Capture the cell that displays the provided text and extract its (X, Y) central coordinate. 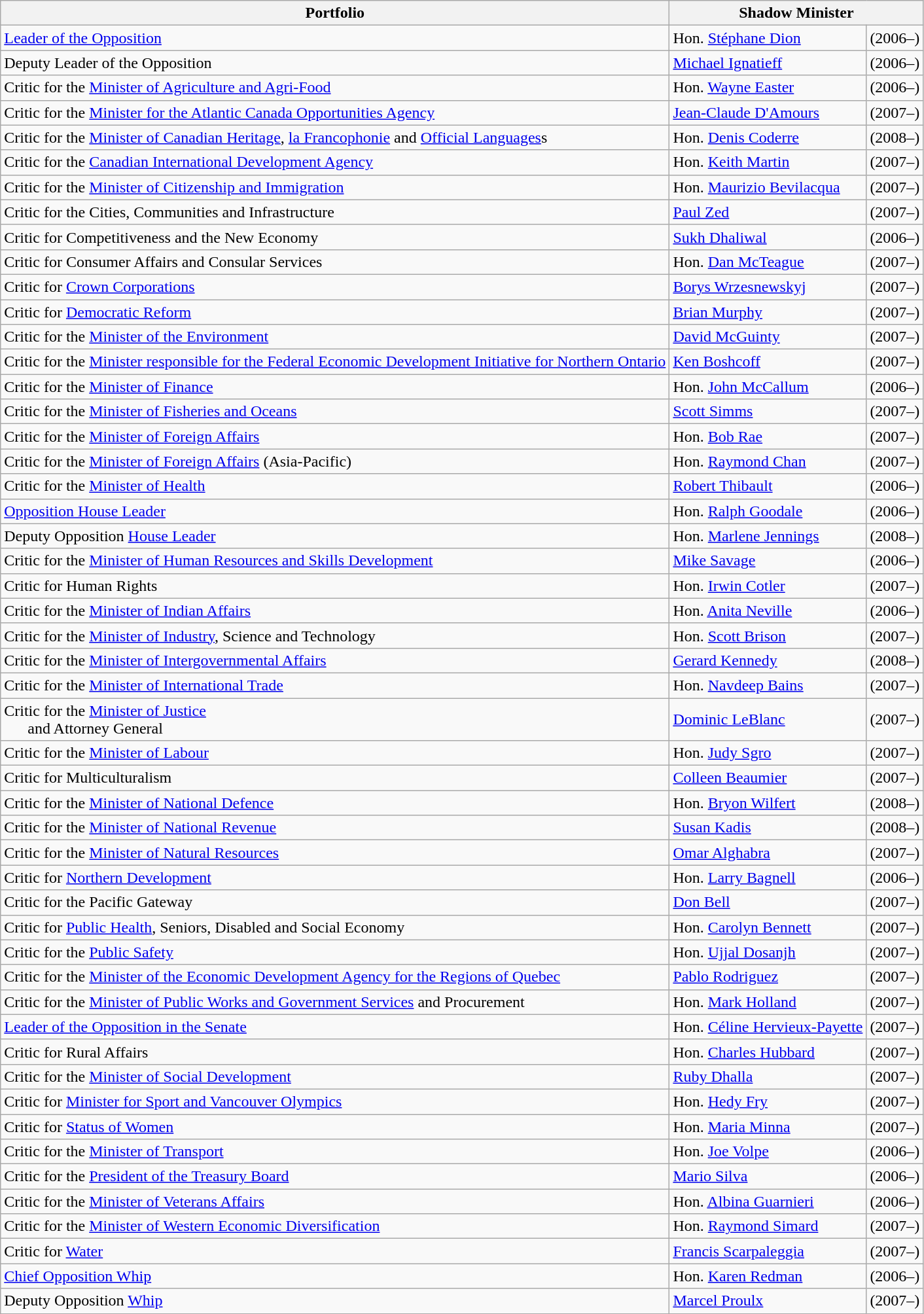
Sukh Dhaliwal (768, 237)
Critic for the Minister of Agriculture and Agri-Food (335, 88)
Mario Silva (768, 1177)
Michael Ignatieff (768, 63)
Susan Kadis (768, 828)
Critic for the Minister of Natural Resources (335, 853)
Hon. Ujjal Dosanjh (768, 952)
Omar Alghabra (768, 853)
Brian Murphy (768, 312)
Paul Zed (768, 212)
Hon. Scott Brison (768, 635)
Shadow Minister (796, 13)
David McGuinty (768, 337)
Hon. Judy Sgro (768, 753)
Hon. Céline Hervieux-Payette (768, 1027)
Dominic LeBlanc (768, 719)
Deputy Leader of the Opposition (335, 63)
Borys Wrzesnewskyj (768, 287)
Critic for the Minister of Industry, Science and Technology (335, 635)
Opposition House Leader (335, 511)
Critic for the Minister of Labour (335, 753)
Hon. Stéphane Dion (768, 38)
Hon. Dan McTeague (768, 262)
Critic for the Cities, Communities and Infrastructure (335, 212)
Hon. Bryon Wilfert (768, 803)
Critic for the Minister of Health (335, 486)
Hon. Raymond Chan (768, 461)
Critic for the Minister of Social Development (335, 1076)
Leader of the Opposition (335, 38)
Critic for the Minister of Public Works and Government Services and Procurement (335, 1002)
Jean-Claude D'Amours (768, 113)
Critic for Minister for Sport and Vancouver Olympics (335, 1101)
Hon. Wayne Easter (768, 88)
Marcel Proulx (768, 1301)
Critic for the Minister of Veterans Affairs (335, 1201)
Hon. Keith Martin (768, 162)
Chief Opposition Whip (335, 1276)
Hon. Maria Minna (768, 1126)
Hon. Karen Redman (768, 1276)
Hon. Hedy Fry (768, 1101)
Hon. Mark Holland (768, 1002)
Don Bell (768, 902)
Hon. Albina Guarnieri (768, 1201)
Critic for Crown Corporations (335, 287)
Critic for the Minister responsible for the Federal Economic Development Initiative for Northern Ontario (335, 362)
Deputy Opposition House Leader (335, 536)
Critic for Competitiveness and the New Economy (335, 237)
Hon. Charles Hubbard (768, 1052)
Hon. Anita Neville (768, 611)
Leader of the Opposition in the Senate (335, 1027)
Critic for the Minister of National Revenue (335, 828)
Critic for the Minister for the Atlantic Canada Opportunities Agency (335, 113)
Hon. Marlene Jennings (768, 536)
Hon. Bob Rae (768, 436)
Critic for the Public Safety (335, 952)
Hon. Denis Coderre (768, 137)
Critic for Multiculturalism (335, 778)
Hon. Carolyn Bennett (768, 927)
Critic for Northern Development (335, 878)
Critic for Human Rights (335, 586)
Critic for the Minister of Citizenship and Immigration (335, 187)
Critic for the Canadian International Development Agency (335, 162)
Critic for the Minister of National Defence (335, 803)
Hon. John McCallum (768, 387)
Critic for the Minister of Fisheries and Oceans (335, 412)
Hon. Joe Volpe (768, 1152)
Portfolio (335, 13)
Critic for the Minister of Foreign Affairs (335, 436)
Hon. Raymond Simard (768, 1226)
Gerard Kennedy (768, 660)
Robert Thibault (768, 486)
Mike Savage (768, 561)
Ken Boshcoff (768, 362)
Hon. Larry Bagnell (768, 878)
Critic for Consumer Affairs and Consular Services (335, 262)
Hon. Navdeep Bains (768, 685)
Pablo Rodriguez (768, 977)
Hon. Irwin Cotler (768, 586)
Scott Simms (768, 412)
Critic for the Minister of International Trade (335, 685)
Critic for the Minister of Justice and Attorney General (335, 719)
Critic for the Minister of the Environment (335, 337)
Critic for the Minister of Canadian Heritage, la Francophonie and Official Languagess (335, 137)
Francis Scarpaleggia (768, 1251)
Critic for the Minister of Transport (335, 1152)
Hon. Maurizio Bevilacqua (768, 187)
Critic for Rural Affairs (335, 1052)
Critic for the Minister of Human Resources and Skills Development (335, 561)
Deputy Opposition Whip (335, 1301)
Critic for Status of Women (335, 1126)
Critic for the Minister of Indian Affairs (335, 611)
Critic for the Minister of Intergovernmental Affairs (335, 660)
Critic for the President of the Treasury Board (335, 1177)
Critic for the Pacific Gateway (335, 902)
Critic for the Minister of Finance (335, 387)
Hon. Ralph Goodale (768, 511)
Critic for the Minister of the Economic Development Agency for the Regions of Quebec (335, 977)
Critic for the Minister of Western Economic Diversification (335, 1226)
Critic for Water (335, 1251)
Critic for Public Health, Seniors, Disabled and Social Economy (335, 927)
Critic for Democratic Reform (335, 312)
Critic for the Minister of Foreign Affairs (Asia-Pacific) (335, 461)
Colleen Beaumier (768, 778)
Ruby Dhalla (768, 1076)
